Scan for the cell matching the given text and deliver its [x, y] coordinate at center. 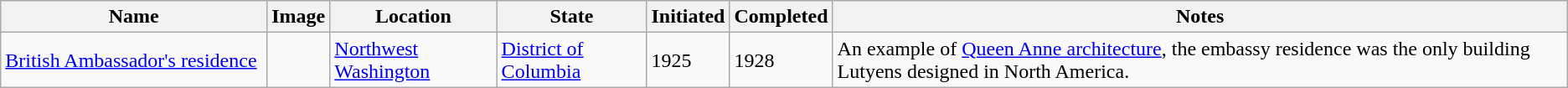
District of Columbia [571, 60]
Completed [781, 17]
Name [134, 17]
Northwest Washington [414, 60]
1925 [689, 60]
Location [414, 17]
State [571, 17]
An example of Queen Anne architecture, the embassy residence was the only building Lutyens designed in North America. [1199, 60]
Notes [1199, 17]
1928 [781, 60]
British Ambassador's residence [134, 60]
Image [298, 17]
Initiated [689, 17]
